Output the (x, y) coordinate of the center of the cell containing the given text.  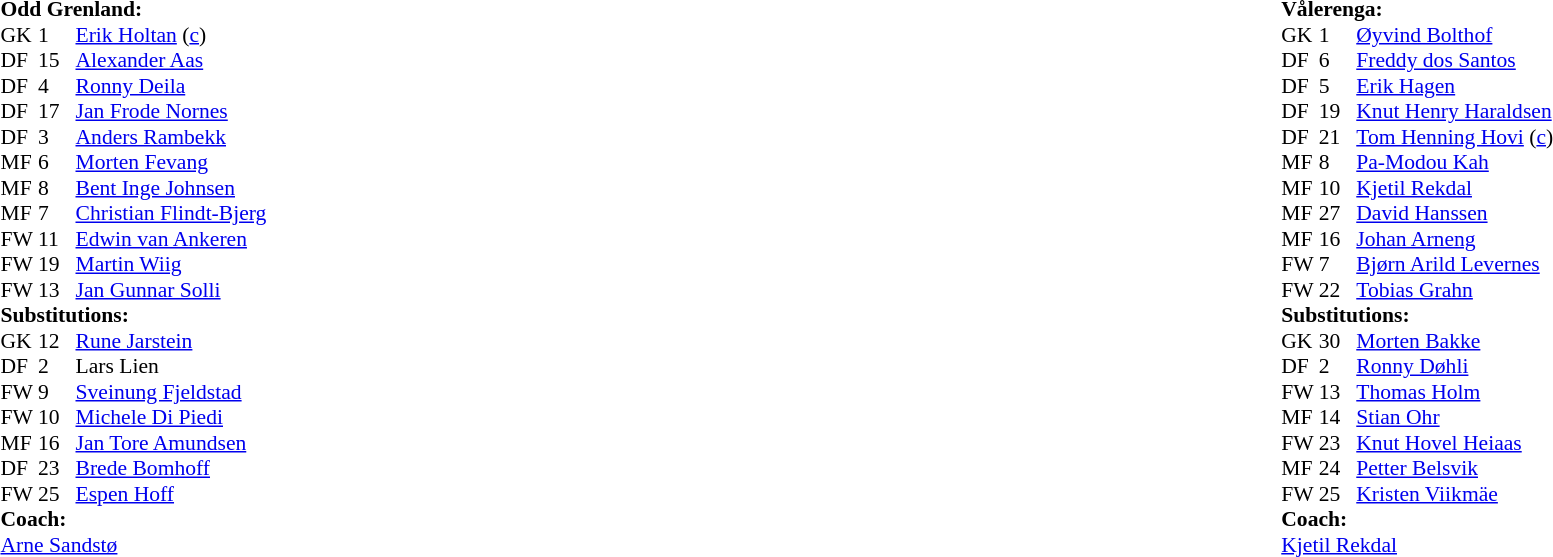
5 (1338, 86)
Kristen Viikmäe (1454, 494)
Jan Gunnar Solli (172, 290)
Rune Jarstein (172, 341)
21 (1338, 137)
Tom Henning Hovi (c) (1454, 137)
Bjørn Arild Levernes (1454, 265)
Kjetil Rekdal (1454, 188)
Ronny Døhli (1454, 367)
Erik Hagen (1454, 86)
Jan Frode Nornes (172, 111)
David Hanssen (1454, 213)
Freddy dos Santos (1454, 61)
Morten Fevang (172, 163)
9 (57, 392)
Alexander Aas (172, 61)
Edwin van Ankeren (172, 239)
17 (57, 111)
Sveinung Fjeldstad (172, 392)
27 (1338, 213)
Michele Di Piedi (172, 417)
Johan Arneng (1454, 239)
Brede Bomhoff (172, 469)
24 (1338, 469)
Knut Henry Haraldsen (1454, 111)
3 (57, 137)
Pa-Modou Kah (1454, 163)
Bent Inge Johnsen (172, 188)
Christian Flindt-Bjerg (172, 213)
22 (1338, 290)
Tobias Grahn (1454, 290)
Erik Holtan (c) (172, 35)
12 (57, 341)
Jan Tore Amundsen (172, 443)
Morten Bakke (1454, 341)
Petter Belsvik (1454, 469)
Stian Ohr (1454, 417)
Øyvind Bolthof (1454, 35)
Thomas Holm (1454, 392)
Ronny Deila (172, 86)
30 (1338, 341)
Martin Wiig (172, 265)
Lars Lien (172, 367)
Anders Rambekk (172, 137)
14 (1338, 417)
Knut Hovel Heiaas (1454, 443)
11 (57, 239)
15 (57, 61)
4 (57, 86)
Espen Hoff (172, 494)
